From the cell containing the given text, extract its center point as (x, y) coordinate. 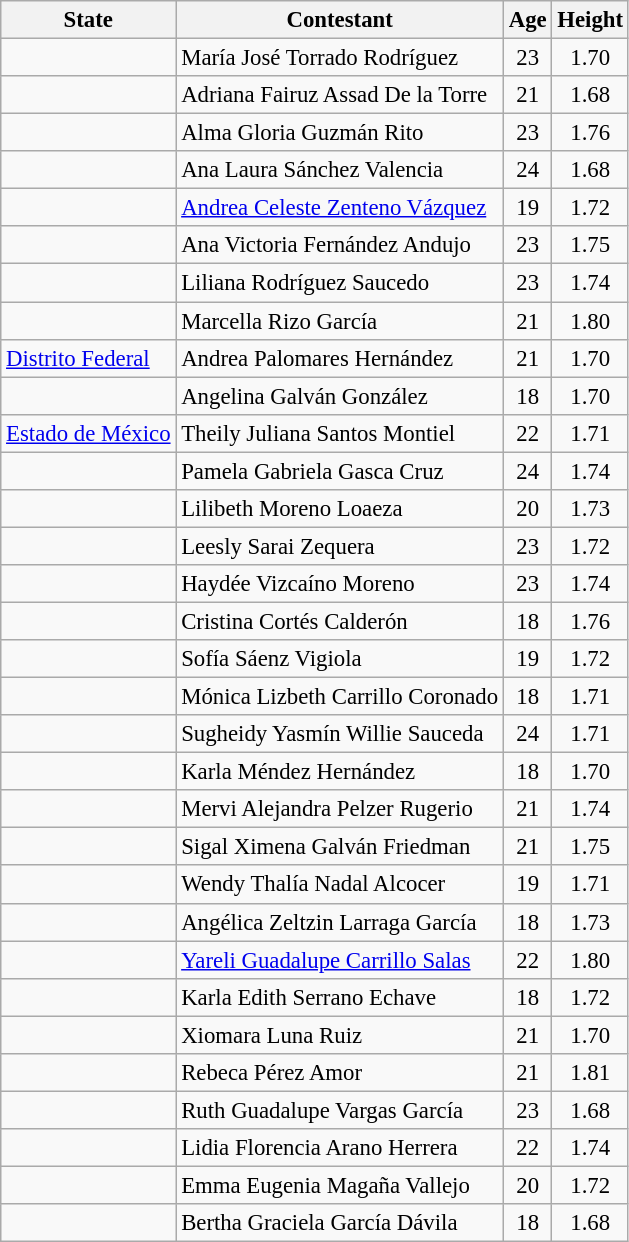
Sugheidy Yasmín Willie Sauceda (340, 734)
Emma Eugenia Magaña Vallejo (340, 1185)
Andrea Palomares Hernández (340, 358)
Height (590, 20)
Cristina Cortés Calderón (340, 621)
Age (528, 20)
Theily Juliana Santos Montiel (340, 433)
Rebeca Pérez Amor (340, 1073)
Estado de México (88, 433)
Lilibeth Moreno Loaeza (340, 509)
Andrea Celeste Zenteno Vázquez (340, 208)
Liliana Rodríguez Saucedo (340, 283)
Angélica Zeltzin Larraga García (340, 922)
Alma Gloria Guzmán Rito (340, 133)
Mervi Alejandra Pelzer Rugerio (340, 809)
Distrito Federal (88, 358)
Ruth Guadalupe Vargas García (340, 1110)
Yareli Guadalupe Carrillo Salas (340, 960)
Wendy Thalía Nadal Alcocer (340, 885)
Adriana Fairuz Assad De la Torre (340, 95)
Xiomara Luna Ruiz (340, 1035)
María José Torrado Rodríguez (340, 58)
Haydée Vizcaíno Moreno (340, 584)
Ana Laura Sánchez Valencia (340, 170)
Ana Victoria Fernández Andujo (340, 245)
Contestant (340, 20)
Leesly Sarai Zequera (340, 546)
Angelina Galván González (340, 396)
Sigal Ximena Galván Friedman (340, 847)
Karla Edith Serrano Echave (340, 997)
Mónica Lizbeth Carrillo Coronado (340, 697)
Bertha Graciela García Dávila (340, 1223)
Pamela Gabriela Gasca Cruz (340, 471)
Karla Méndez Hernández (340, 772)
State (88, 20)
Sofía Sáenz Vigiola (340, 659)
Marcella Rizo García (340, 321)
1.81 (590, 1073)
Lidia Florencia Arano Herrera (340, 1148)
